For the text-containing cell, return its midpoint in [X, Y] coordinate format. 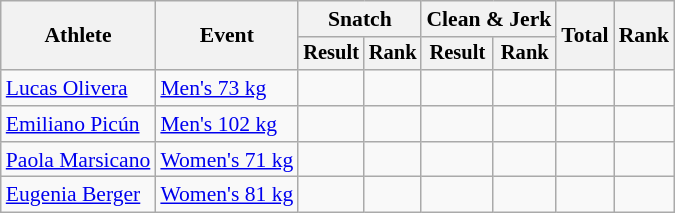
Snatch [360, 19]
Men's 102 kg [226, 124]
Lucas Olivera [78, 88]
Emiliano Picún [78, 124]
Athlete [78, 36]
Eugenia Berger [78, 195]
Total [584, 36]
Paola Marsicano [78, 160]
Women's 81 kg [226, 195]
Event [226, 36]
Clean & Jerk [488, 19]
Women's 71 kg [226, 160]
Men's 73 kg [226, 88]
